Return (x, y) of the center of cell containing provided text 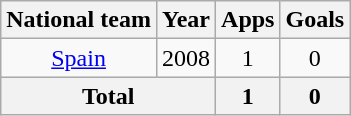
2008 (186, 58)
National team (79, 20)
Apps (248, 20)
Year (186, 20)
Spain (79, 58)
Goals (315, 20)
Total (108, 96)
